Return the [X, Y] coordinate for the center point of the cell that contains the specified text.  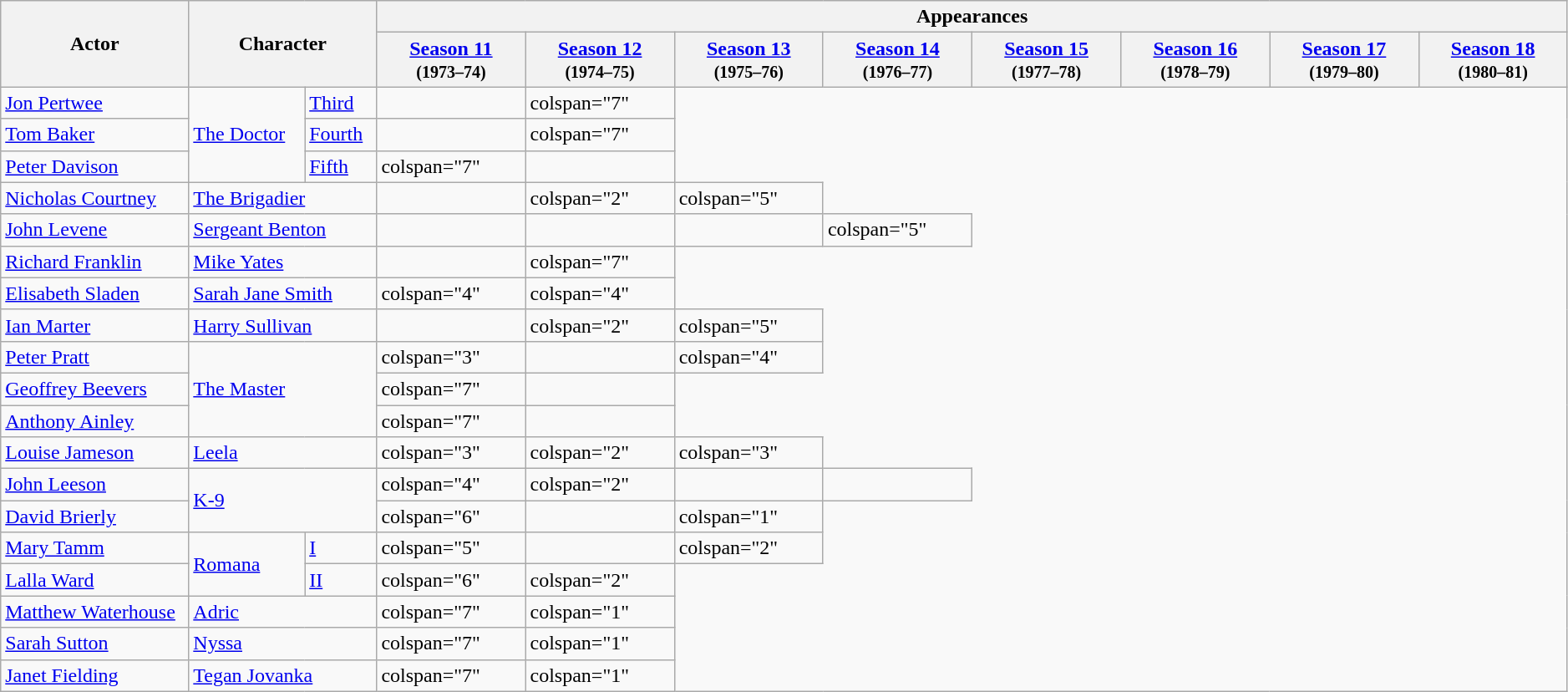
Ian Marter [95, 325]
Season 18(1980–81) [1493, 60]
Appearances [972, 17]
Season 16(1978–79) [1195, 60]
Third [341, 103]
Season 12(1974–75) [600, 60]
Tom Baker [95, 135]
Nyssa [282, 644]
Mary Tamm [95, 548]
Sarah Jane Smith [282, 293]
The Master [282, 389]
Elisabeth Sladen [95, 293]
John Levene [95, 230]
Adric [282, 612]
Peter Pratt [95, 357]
Season 15(1977–78) [1047, 60]
I [341, 548]
Nicholas Courtney [95, 198]
Sarah Sutton [95, 644]
David Brierly [95, 516]
The Brigadier [282, 198]
Leela [282, 453]
The Doctor [247, 135]
Mike Yates [282, 262]
Jon Pertwee [95, 103]
Fifth [341, 166]
Richard Franklin [95, 262]
K-9 [282, 501]
Anthony Ainley [95, 420]
Season 13(1975–76) [748, 60]
Louise Jameson [95, 453]
Sergeant Benton [282, 230]
Season 14(1976–77) [897, 60]
Season 17(1979–80) [1344, 60]
Lalla Ward [95, 580]
Geoffrey Beevers [95, 389]
II [341, 580]
Character [282, 43]
Fourth [341, 135]
Season 11(1973–74) [451, 60]
John Leeson [95, 485]
Tegan Jovanka [282, 675]
Romana [247, 564]
Actor [95, 43]
Janet Fielding [95, 675]
Matthew Waterhouse [95, 612]
Harry Sullivan [282, 325]
Peter Davison [95, 166]
